Scan for the cell matching the given text and deliver its (x, y) coordinate at center. 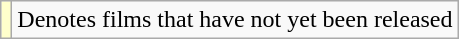
Denotes films that have not yet been released (235, 20)
